Scan for the cell matching the given text and deliver its [X, Y] coordinate at center. 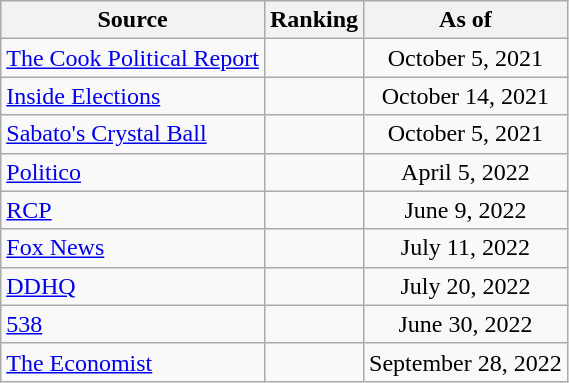
June 30, 2022 [466, 324]
Source [133, 20]
538 [133, 324]
Ranking [314, 20]
Fox News [133, 248]
DDHQ [133, 286]
The Cook Political Report [133, 58]
July 11, 2022 [466, 248]
RCP [133, 210]
April 5, 2022 [466, 172]
October 14, 2021 [466, 96]
Inside Elections [133, 96]
Politico [133, 172]
As of [466, 20]
The Economist [133, 362]
July 20, 2022 [466, 286]
Sabato's Crystal Ball [133, 134]
June 9, 2022 [466, 210]
September 28, 2022 [466, 362]
